Identify which cell holds the provided text, then report its [x, y] central coordinate. 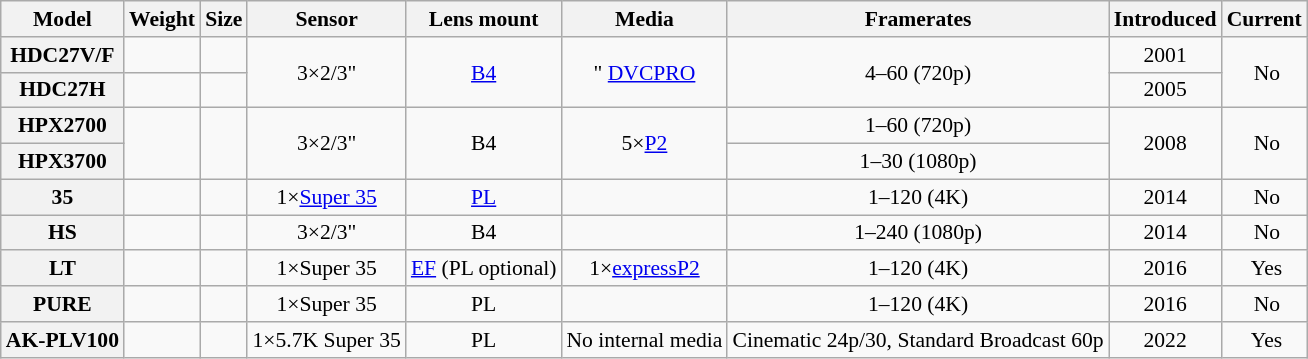
2001 [1166, 55]
5×P2 [644, 144]
Current [1264, 19]
35 [62, 197]
HPX2700 [62, 126]
1×expressP2 [644, 269]
Framerates [918, 19]
No internal media [644, 340]
LT [62, 269]
Cinematic 24p/30, Standard Broadcast 60p [918, 340]
1–30 (1080p) [918, 162]
Lens mount [484, 19]
2022 [1166, 340]
" DVCPRO [644, 72]
Media [644, 19]
HPX3700 [62, 162]
2008 [1166, 144]
Model [62, 19]
HDC27H [62, 90]
1–60 (720p) [918, 126]
AK-PLV100 [62, 340]
Size [224, 19]
Introduced [1166, 19]
1–240 (1080p) [918, 233]
HDC27V/F [62, 55]
Weight [162, 19]
4–60 (720p) [918, 72]
2005 [1166, 90]
Sensor [326, 19]
HS [62, 233]
PURE [62, 304]
EF (PL optional) [484, 269]
1×5.7K Super 35 [326, 340]
